Scan for the cell matching the given text and deliver its [x, y] coordinate at center. 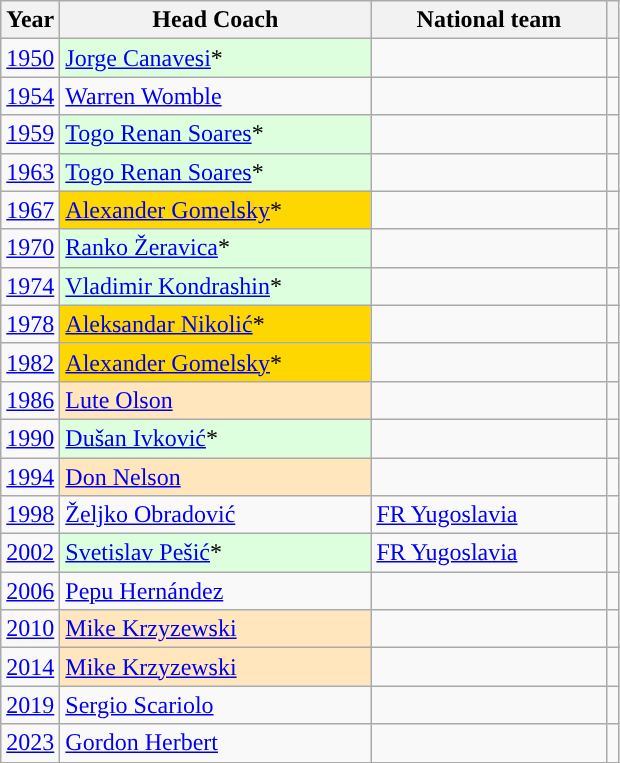
National team [489, 20]
Dušan Ivković* [216, 438]
2006 [30, 591]
Head Coach [216, 20]
1967 [30, 210]
Warren Womble [216, 96]
1954 [30, 96]
1990 [30, 438]
Ranko Žeravica* [216, 248]
2023 [30, 743]
1982 [30, 362]
1998 [30, 515]
1978 [30, 324]
Aleksandar Nikolić* [216, 324]
1959 [30, 134]
Željko Obradović [216, 515]
1986 [30, 400]
2014 [30, 667]
Pepu Hernández [216, 591]
1950 [30, 58]
Vladimir Kondrashin* [216, 286]
Sergio Scariolo [216, 705]
1994 [30, 477]
2010 [30, 629]
Year [30, 20]
Gordon Herbert [216, 743]
2019 [30, 705]
1963 [30, 172]
2002 [30, 553]
Svetislav Pešić* [216, 553]
1970 [30, 248]
Don Nelson [216, 477]
1974 [30, 286]
Lute Olson [216, 400]
Jorge Canavesi* [216, 58]
